Provide the (x, y) coordinate of the cell's center where the given text is located.  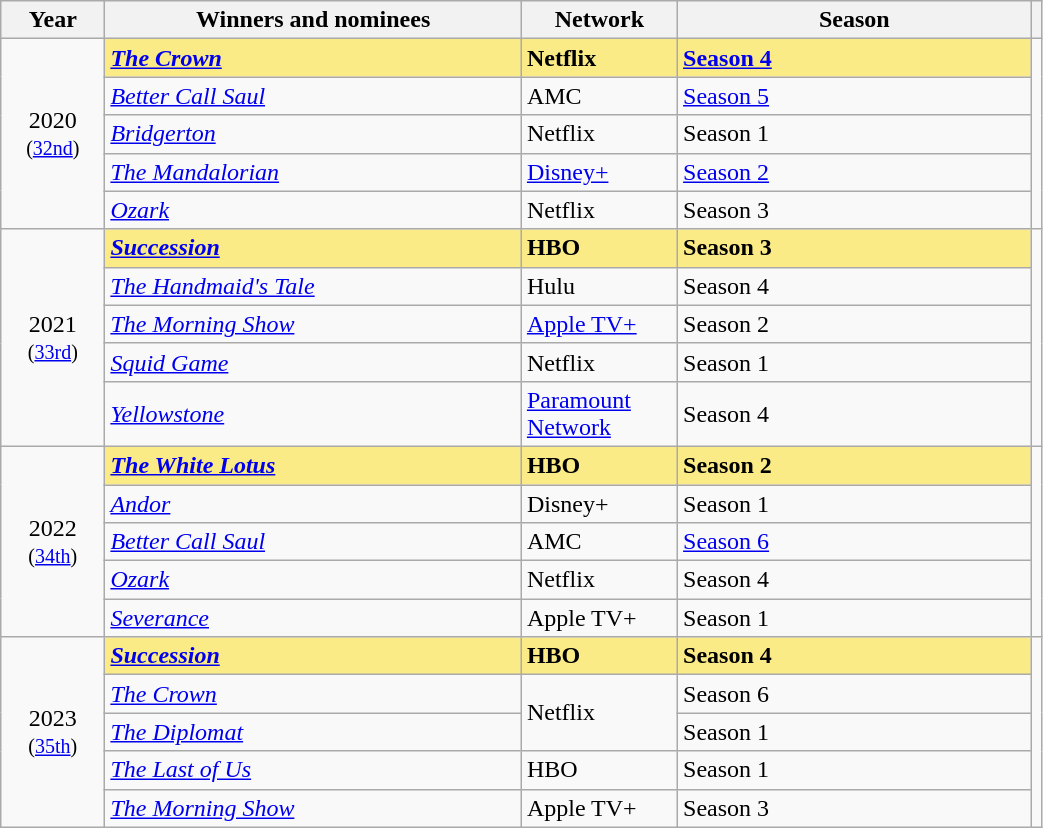
2021(33rd) (53, 338)
Winners and nominees (314, 20)
The Diplomat (314, 732)
Hulu (599, 286)
Yellowstone (314, 414)
Season 5 (854, 96)
2022(34th) (53, 541)
The Mandalorian (314, 172)
Severance (314, 618)
Squid Game (314, 362)
Network (599, 20)
Year (53, 20)
The Handmaid's Tale (314, 286)
2023(35th) (53, 732)
Andor (314, 503)
Season (854, 20)
2020(32nd) (53, 134)
The White Lotus (314, 465)
Bridgerton (314, 134)
The Last of Us (314, 770)
Paramount Network (599, 414)
